Scan for the cell matching the given text and deliver its (X, Y) coordinate at center. 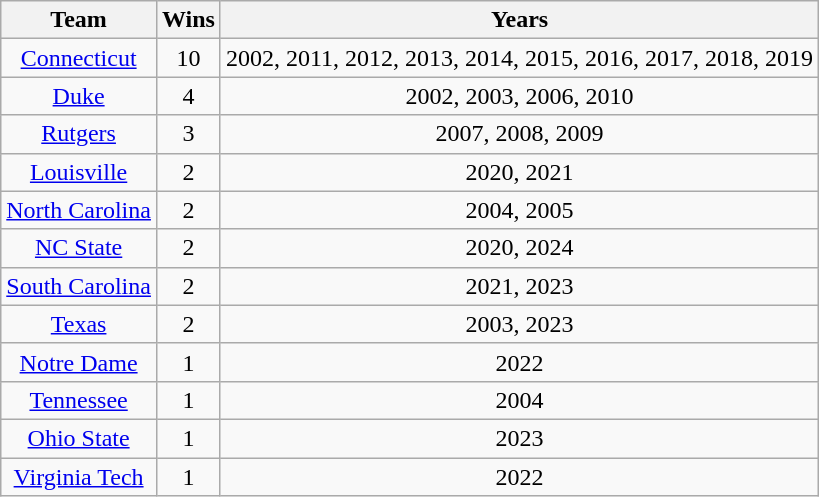
North Carolina (79, 210)
South Carolina (79, 286)
2021, 2023 (519, 286)
3 (188, 134)
Tennessee (79, 400)
Texas (79, 324)
2004, 2005 (519, 210)
2007, 2008, 2009 (519, 134)
Virginia Tech (79, 477)
Louisville (79, 172)
2020, 2024 (519, 248)
Connecticut (79, 58)
2004 (519, 400)
Duke (79, 96)
Notre Dame (79, 362)
Wins (188, 20)
Team (79, 20)
NC State (79, 248)
2002, 2011, 2012, 2013, 2014, 2015, 2016, 2017, 2018, 2019 (519, 58)
2020, 2021 (519, 172)
2023 (519, 438)
Rutgers (79, 134)
10 (188, 58)
Ohio State (79, 438)
2002, 2003, 2006, 2010 (519, 96)
2003, 2023 (519, 324)
Years (519, 20)
4 (188, 96)
